From the cell containing the given text, extract its center point as (x, y) coordinate. 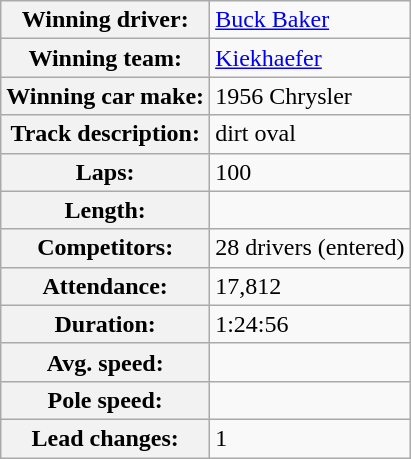
1:24:56 (310, 324)
Avg. speed: (106, 362)
1 (310, 438)
Pole speed: (106, 400)
Kiekhaefer (310, 58)
28 drivers (entered) (310, 248)
Duration: (106, 324)
Lead changes: (106, 438)
1956 Chrysler (310, 96)
Laps: (106, 172)
Winning team: (106, 58)
Track description: (106, 134)
100 (310, 172)
Winning car make: (106, 96)
17,812 (310, 286)
Buck Baker (310, 20)
Winning driver: (106, 20)
Competitors: (106, 248)
Length: (106, 210)
Attendance: (106, 286)
dirt oval (310, 134)
